Provide the [x, y] coordinate of the cell's center where the given text is located.  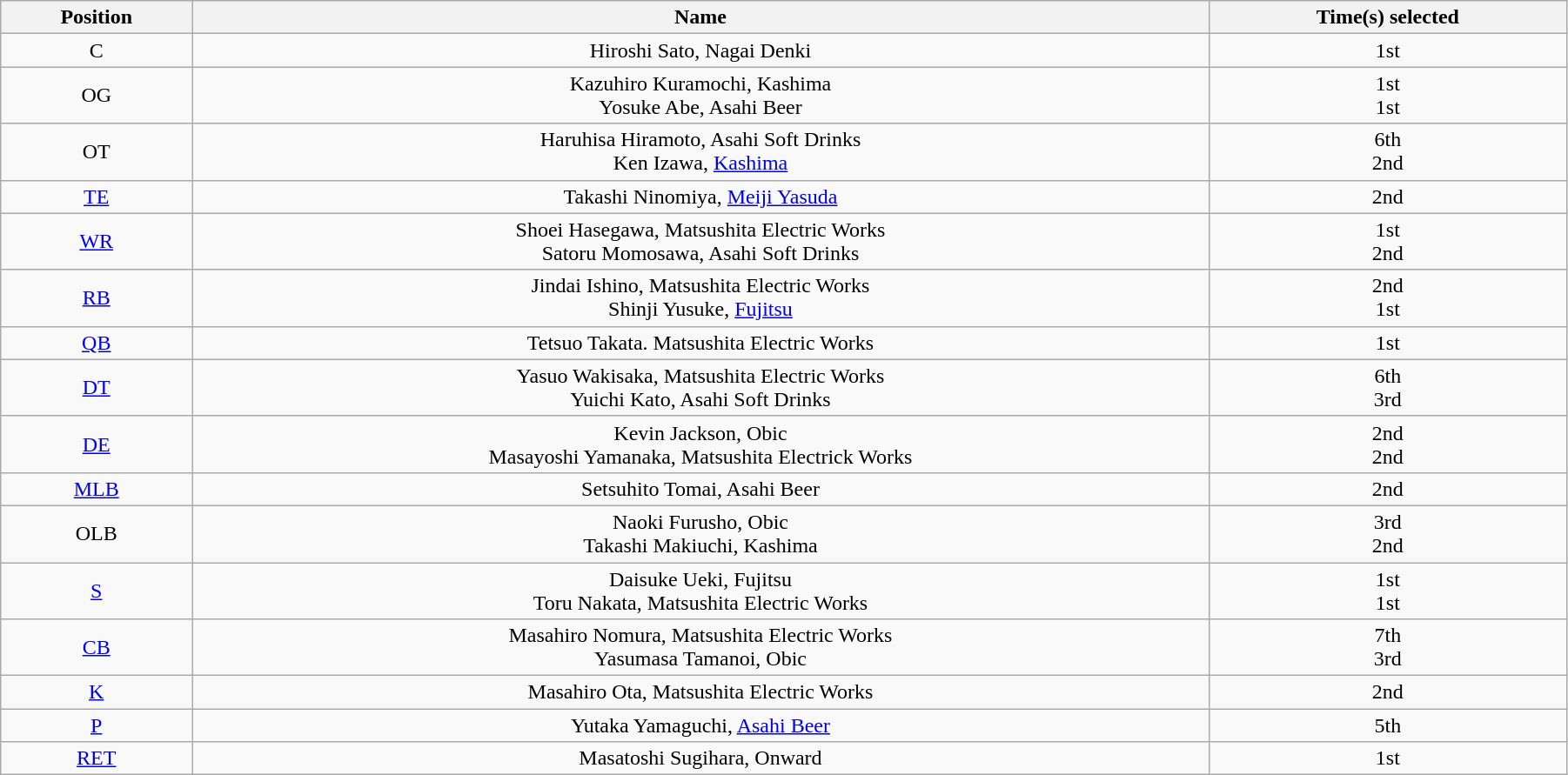
P [97, 725]
Time(s) selected [1387, 17]
Jindai Ishino, Matsushita Electric WorksShinji Yusuke, Fujitsu [700, 297]
DT [97, 388]
1st2nd [1387, 242]
Hiroshi Sato, Nagai Denki [700, 50]
Tetsuo Takata. Matsushita Electric Works [700, 343]
Kevin Jackson, ObicMasayoshi Yamanaka, Matsushita Electrick Works [700, 444]
Kazuhiro Kuramochi, KashimaYosuke Abe, Asahi Beer [700, 96]
Masahiro Nomura, Matsushita Electric WorksYasumasa Tamanoi, Obic [700, 647]
K [97, 692]
6th2nd [1387, 151]
OLB [97, 534]
2nd2nd [1387, 444]
Yutaka Yamaguchi, Asahi Beer [700, 725]
QB [97, 343]
Shoei Hasegawa, Matsushita Electric WorksSatoru Momosawa, Asahi Soft Drinks [700, 242]
RET [97, 758]
C [97, 50]
Daisuke Ueki, FujitsuToru Nakata, Matsushita Electric Works [700, 590]
Haruhisa Hiramoto, Asahi Soft DrinksKen Izawa, Kashima [700, 151]
TE [97, 197]
Masahiro Ota, Matsushita Electric Works [700, 692]
3rd2nd [1387, 534]
Name [700, 17]
WR [97, 242]
Takashi Ninomiya, Meiji Yasuda [700, 197]
OG [97, 96]
Naoki Furusho, ObicTakashi Makiuchi, Kashima [700, 534]
Position [97, 17]
5th [1387, 725]
6th3rd [1387, 388]
2nd1st [1387, 297]
CB [97, 647]
Yasuo Wakisaka, Matsushita Electric WorksYuichi Kato, Asahi Soft Drinks [700, 388]
Setsuhito Tomai, Asahi Beer [700, 489]
7th3rd [1387, 647]
MLB [97, 489]
Masatoshi Sugihara, Onward [700, 758]
S [97, 590]
RB [97, 297]
DE [97, 444]
OT [97, 151]
